Locate the cell with the specified text and output its [X, Y] center coordinate. 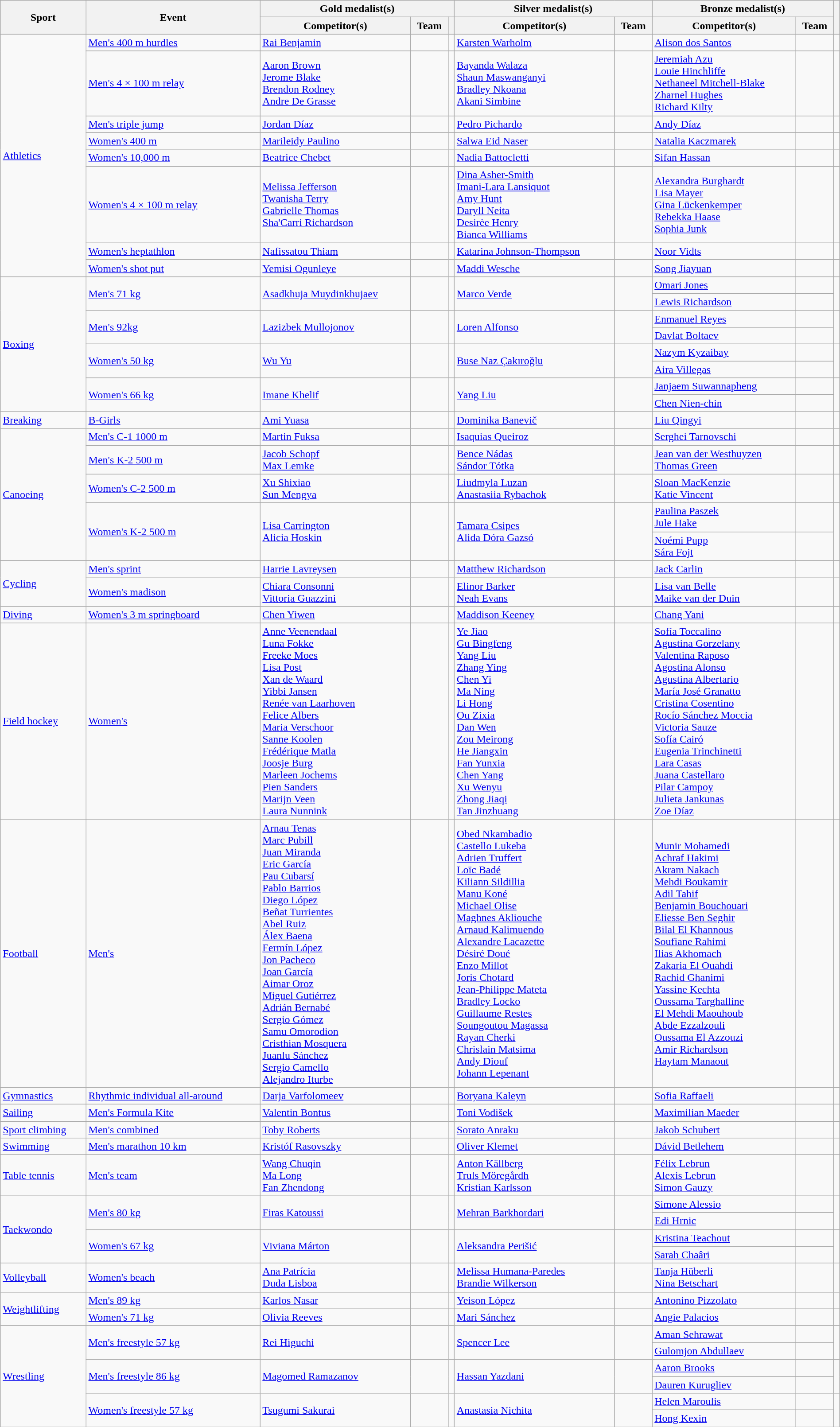
Olivia Reeves [335, 1317]
Noor Vidts [724, 251]
Sifan Hassan [724, 158]
Diving [43, 614]
Men's 89 kg [173, 1300]
Maddison Keeney [534, 614]
Sport [43, 17]
Katarina Johnson-Thompson [534, 251]
Chang Yani [724, 614]
Paulina Paszek Jule Hake [724, 517]
Song Jiayuan [724, 268]
Wrestling [43, 1376]
Hong Kexin [724, 1419]
Chen Yiwen [335, 614]
Ana Patrícia Duda Lisboa [335, 1278]
Pedro Pichardo [534, 124]
Liu Qingyi [724, 420]
Martin Fuksa [335, 437]
Men's K-2 500 m [173, 460]
Rai Benjamin [335, 43]
Maximilian Maeder [724, 1113]
Men's freestyle 86 kg [173, 1376]
Janjaem Suwannapheng [724, 386]
Women's C-2 500 m [173, 488]
Marileidy Paulino [335, 141]
Oliver Klemet [534, 1147]
Harrie Lavreysen [335, 569]
Women's madison [173, 592]
Lisa van Belle Maike van der Duin [724, 592]
Women's freestyle 57 kg [173, 1410]
Aleksandra Perišić [534, 1246]
Nafissatou Thiam [335, 251]
Kristóf Rasovszky [335, 1147]
Taekwondo [43, 1229]
Kristina Teachout [724, 1238]
Women's 71 kg [173, 1317]
Toby Roberts [335, 1130]
Women's beach [173, 1278]
Cycling [43, 583]
Valentin Bontus [335, 1113]
Sofia Raffaeli [724, 1096]
Women's 50 kg [173, 361]
Men's freestyle 57 kg [173, 1342]
Men's 71 kg [173, 293]
Andy Díaz [724, 124]
Isaquias Queiroz [534, 437]
Sarah Chaâri [724, 1255]
Tanja Hüberli Nina Betschart [724, 1278]
Lisa Carrington Alicia Hoskin [335, 532]
Jeremiah Azu Louie Hinchliffe Nethaneel Mitchell-Blake Zharnel Hughes Richard Kilty [724, 83]
Sloan MacKenzie Katie Vincent [724, 488]
Canoeing [43, 494]
Women's 66 kg [173, 395]
Lazizbek Mullojonov [335, 327]
Nadia Battocletti [534, 158]
Karlos Nasar [335, 1300]
Matthew Richardson [534, 569]
Women's 4 × 100 m relay [173, 205]
Bence Nádas Sándor Tótka [534, 460]
Jacob Schopf Max Lemke [335, 460]
B-Girls [173, 420]
Alison dos Santos [724, 43]
Jakob Schubert [724, 1130]
Jean van der Westhuyzen Thomas Green [724, 460]
Aira Villegas [724, 369]
Women's [173, 721]
Liudmyla Luzan Anastasiia Rybachok [534, 488]
Women's 67 kg [173, 1246]
Aman Sehrawat [724, 1334]
Men's marathon 10 km [173, 1147]
Imane Khelif [335, 395]
Viviana Márton [335, 1246]
Asadkhuja Muydinkhujaev [335, 293]
Table tennis [43, 1175]
Dávid Betlehem [724, 1147]
Silver medalist(s) [553, 9]
Marco Verde [534, 293]
Boryana Kaleyn [534, 1096]
Aaron Brown Jerome Blake Brendon Rodney Andre De Grasse [335, 83]
Field hockey [43, 721]
Hassan Yazdani [534, 1376]
Gold medalist(s) [357, 9]
Toni Vodišek [534, 1113]
Men's Formula Kite [173, 1113]
Tsugumi Sakurai [335, 1410]
Antonino Pizzolato [724, 1300]
Edi Hrnic [724, 1221]
Enmanuel Reyes [724, 319]
Event [173, 17]
Magomed Ramazanov [335, 1376]
Wu Yu [335, 361]
Bronze medalist(s) [743, 9]
Noémi Pupp Sára Fojt [724, 546]
Davlat Boltaev [724, 336]
Chiara Consonni Vittoria Guazzini [335, 592]
Weightlifting [43, 1309]
Dauren Kurugliev [724, 1384]
Xu Shixiao Sun Mengya [335, 488]
Women's K-2 500 m [173, 532]
Women's 3 m springboard [173, 614]
Angie Palacios [724, 1317]
Darja Varfolomeev [335, 1096]
Serghei Tarnovschi [724, 437]
Beatrice Chebet [335, 158]
Men's team [173, 1175]
Women's 10,000 m [173, 158]
Natalia Kaczmarek [724, 141]
Jack Carlin [724, 569]
Rei Higuchi [335, 1342]
Mari Sánchez [534, 1317]
Melissa Jefferson Twanisha Terry Gabrielle Thomas Sha'Carri Richardson [335, 205]
Men's [173, 953]
Melissa Humana-Paredes Brandie Wilkerson [534, 1278]
Simone Alessio [724, 1204]
Men's C-1 1000 m [173, 437]
Men's triple jump [173, 124]
Men's 92kg [173, 327]
Rhythmic individual all-around [173, 1096]
Gulomjon Abdullaev [724, 1351]
Salwa Eid Naser [534, 141]
Athletics [43, 156]
Sorato Anraku [534, 1130]
Boxing [43, 344]
Yeison López [534, 1300]
Dina Asher-Smith Imani-Lara Lansiquot Amy Hunt Daryll Neita Desirèe Henry Bianca Williams [534, 205]
Anastasia Nichita [534, 1410]
Women's heptathlon [173, 251]
Helen Maroulis [724, 1402]
Yemisi Ogunleye [335, 268]
Félix Lebrun Alexis Lebrun Simon Gauzy [724, 1175]
Nazym Kyzaibay [724, 353]
Aaron Brooks [724, 1368]
Gymnastics [43, 1096]
Volleyball [43, 1278]
Sailing [43, 1113]
Swimming [43, 1147]
Women's 400 m [173, 141]
Omari Jones [724, 285]
Men's sprint [173, 569]
Bayanda Walaza Shaun Maswanganyi Bradley Nkoana Akani Simbine [534, 83]
Men's combined [173, 1130]
Women's shot put [173, 268]
Football [43, 953]
Firas Katoussi [335, 1213]
Ami Yuasa [335, 420]
Mehran Barkhordari [534, 1213]
Sport climbing [43, 1130]
Loren Alfonso [534, 327]
Elinor Barker Neah Evans [534, 592]
Wang Chuqin Ma Long Fan Zhendong [335, 1175]
Chen Nien-chin [724, 403]
Spencer Lee [534, 1342]
Men's 4 × 100 m relay [173, 83]
Tamara Csipes Alida Dóra Gazsó [534, 532]
Buse Naz Çakıroğlu [534, 361]
Karsten Warholm [534, 43]
Breaking [43, 420]
Yang Liu [534, 395]
Men's 80 kg [173, 1213]
Dominika Banevič [534, 420]
Jordan Díaz [335, 124]
Lewis Richardson [724, 302]
Men's 400 m hurdles [173, 43]
Maddi Wesche [534, 268]
Anton Källberg Truls Möregårdh Kristian Karlsson [534, 1175]
Alexandra Burghardt Lisa Mayer Gina Lückenkemper Rebekka Haase Sophia Junk [724, 205]
